Locate the cell with the specified text and output its (x, y) center coordinate. 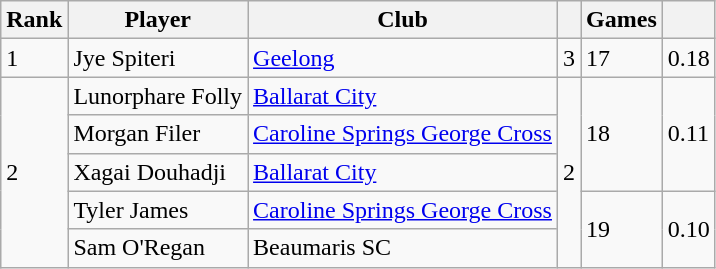
Sam O'Regan (158, 248)
18 (622, 134)
Games (622, 20)
17 (622, 58)
Beaumaris SC (403, 248)
Jye Spiteri (158, 58)
0.10 (688, 229)
Rank (34, 20)
Morgan Filer (158, 134)
Xagai Douhadji (158, 172)
Geelong (403, 58)
0.18 (688, 58)
0.11 (688, 134)
Lunorphare Folly (158, 96)
Tyler James (158, 210)
Club (403, 20)
3 (568, 58)
1 (34, 58)
19 (622, 229)
Player (158, 20)
